For the text-containing cell, return its midpoint in (X, Y) coordinate format. 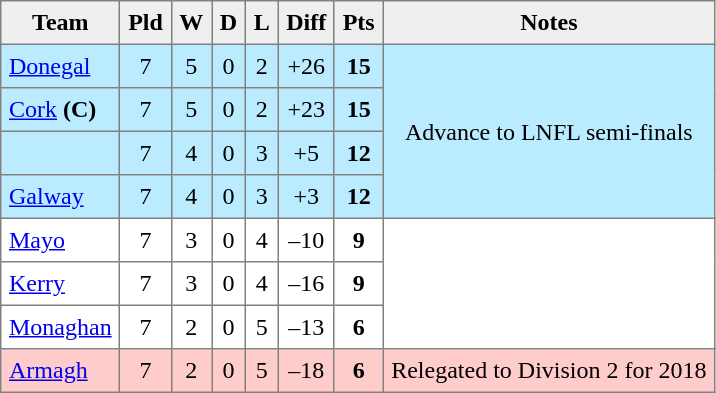
+26 (306, 66)
Monaghan (60, 327)
Galway (60, 197)
Mayo (60, 240)
L (262, 23)
+3 (306, 197)
–16 (306, 284)
Armagh (60, 371)
+5 (306, 153)
Advance to LNFL semi-finals (549, 131)
+23 (306, 110)
Notes (549, 23)
W (191, 23)
Diff (306, 23)
D (229, 23)
Relegated to Division 2 for 2018 (549, 371)
Cork (C) (60, 110)
Pts (358, 23)
Kerry (60, 284)
Pld (146, 23)
Team (60, 23)
–18 (306, 371)
Donegal (60, 66)
–10 (306, 240)
–13 (306, 327)
